Provide the [x, y] coordinate of the cell's center where the given text is located.  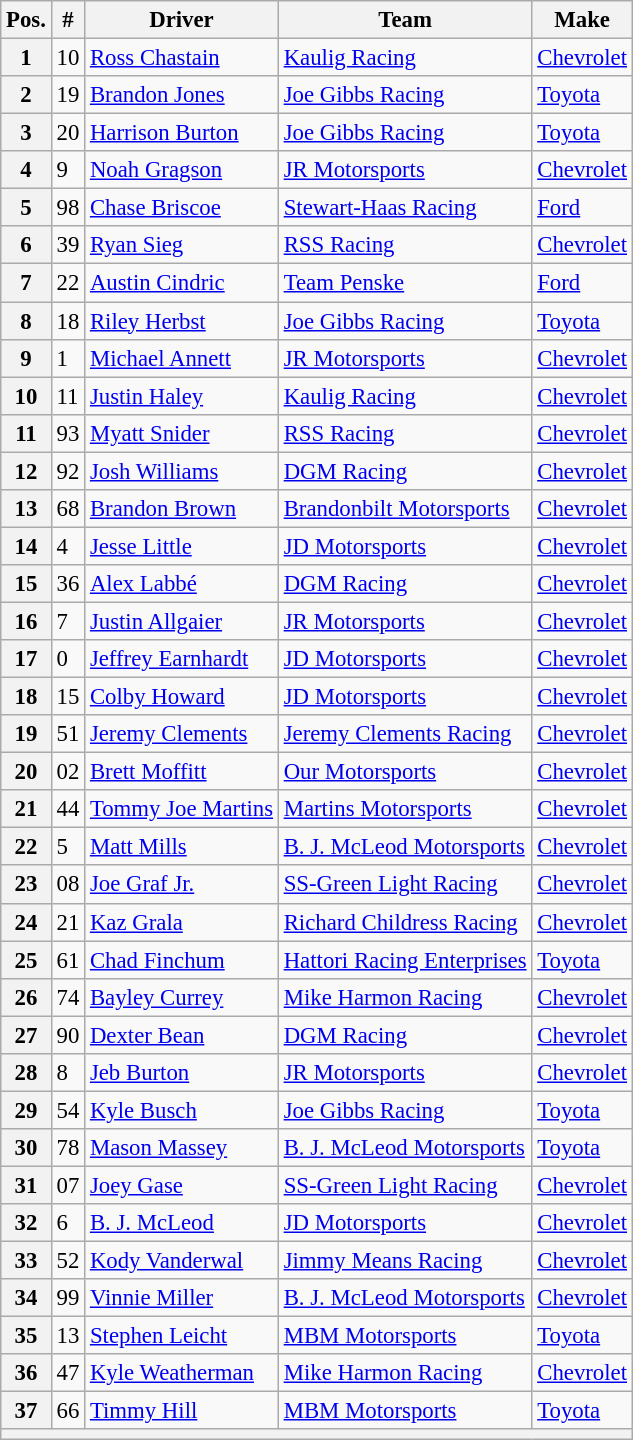
2 [26, 95]
Dexter Bean [182, 1035]
28 [26, 1073]
Tommy Joe Martins [182, 809]
35 [26, 1336]
17 [26, 659]
92 [68, 471]
B. J. McLeod [182, 1223]
Ross Chastain [182, 58]
14 [26, 546]
Austin Cindric [182, 283]
Jesse Little [182, 546]
Make [582, 20]
66 [68, 1411]
12 [26, 471]
78 [68, 1148]
30 [26, 1148]
51 [68, 734]
Chad Finchum [182, 960]
Brandon Jones [182, 95]
Jeb Burton [182, 1073]
Kyle Weatherman [182, 1373]
47 [68, 1373]
Brett Moffitt [182, 772]
29 [26, 1110]
37 [26, 1411]
Our Motorsports [405, 772]
98 [68, 208]
Hattori Racing Enterprises [405, 960]
27 [26, 1035]
Justin Allgaier [182, 621]
Harrison Burton [182, 133]
Joe Graf Jr. [182, 885]
Kody Vanderwal [182, 1261]
34 [26, 1298]
08 [68, 885]
16 [26, 621]
33 [26, 1261]
68 [68, 509]
Jeffrey Earnhardt [182, 659]
Mason Massey [182, 1148]
Myatt Snider [182, 433]
Chase Briscoe [182, 208]
# [68, 20]
61 [68, 960]
Driver [182, 20]
Jeremy Clements [182, 734]
52 [68, 1261]
3 [26, 133]
Kyle Busch [182, 1110]
Pos. [26, 20]
39 [68, 245]
74 [68, 997]
0 [68, 659]
25 [26, 960]
31 [26, 1185]
Ryan Sieg [182, 245]
90 [68, 1035]
Noah Gragson [182, 170]
Stephen Leicht [182, 1336]
24 [26, 922]
Alex Labbé [182, 584]
Kaz Grala [182, 922]
Stewart-Haas Racing [405, 208]
Colby Howard [182, 697]
Jeremy Clements Racing [405, 734]
93 [68, 433]
Richard Childress Racing [405, 922]
54 [68, 1110]
32 [26, 1223]
Michael Annett [182, 358]
Riley Herbst [182, 321]
Jimmy Means Racing [405, 1261]
Brandon Brown [182, 509]
Martins Motorsports [405, 809]
Matt Mills [182, 847]
Justin Haley [182, 396]
Brandonbilt Motorsports [405, 509]
Team [405, 20]
Josh Williams [182, 471]
02 [68, 772]
Timmy Hill [182, 1411]
Joey Gase [182, 1185]
Bayley Currey [182, 997]
07 [68, 1185]
Team Penske [405, 283]
44 [68, 809]
23 [26, 885]
99 [68, 1298]
26 [26, 997]
Vinnie Miller [182, 1298]
